Find where the given text appears and provide that cell's center as [x, y] coordinate. 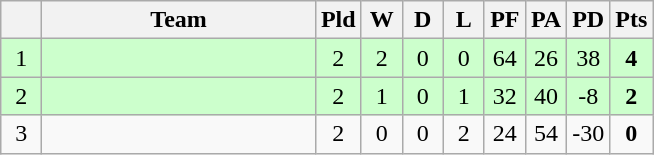
Pts [632, 20]
40 [546, 96]
54 [546, 134]
26 [546, 58]
24 [504, 134]
4 [632, 58]
-30 [588, 134]
64 [504, 58]
PA [546, 20]
-8 [588, 96]
3 [22, 134]
Pld [338, 20]
38 [588, 58]
L [464, 20]
32 [504, 96]
PF [504, 20]
W [382, 20]
Team [179, 20]
PD [588, 20]
D [422, 20]
